From the cell containing the given text, extract its center point as (x, y) coordinate. 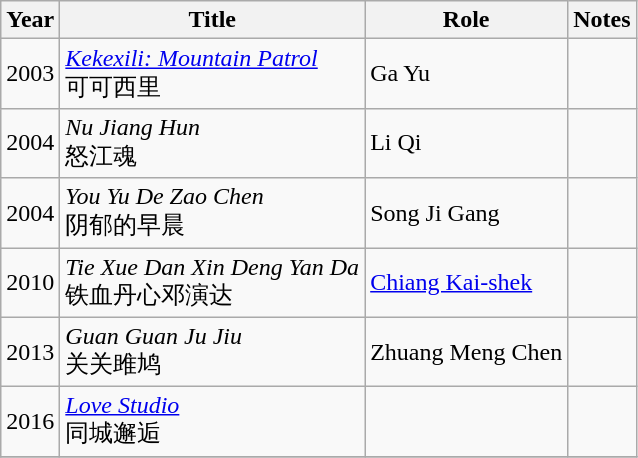
Kekexili: Mountain Patrol可可西里 (212, 74)
Love Studio 同城邂逅 (212, 422)
2013 (30, 352)
Zhuang Meng Chen (466, 352)
2016 (30, 422)
You Yu De Zao Chen 阴郁的早晨 (212, 213)
Tie Xue Dan Xin Deng Yan Da 铁血丹心邓演达 (212, 283)
Notes (602, 20)
Year (30, 20)
2003 (30, 74)
Title (212, 20)
Song Ji Gang (466, 213)
2010 (30, 283)
Role (466, 20)
Li Qi (466, 143)
Ga Yu (466, 74)
Guan Guan Ju Jiu 关关雎鸠 (212, 352)
Nu Jiang Hun 怒江魂 (212, 143)
Chiang Kai-shek (466, 283)
